Capture the cell that displays the provided text and extract its (x, y) central coordinate. 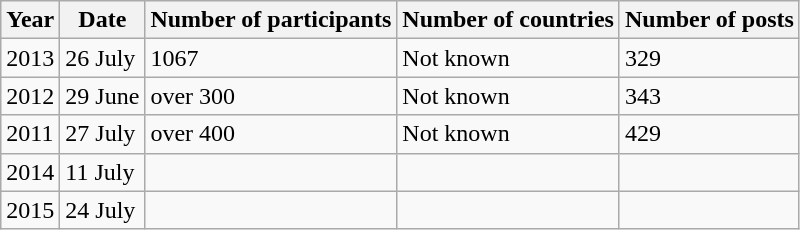
24 July (102, 210)
329 (709, 58)
over 300 (271, 96)
26 July (102, 58)
2011 (30, 134)
1067 (271, 58)
Year (30, 20)
429 (709, 134)
2014 (30, 172)
Number of participants (271, 20)
11 July (102, 172)
Date (102, 20)
2013 (30, 58)
29 June (102, 96)
2015 (30, 210)
Number of posts (709, 20)
2012 (30, 96)
over 400 (271, 134)
27 July (102, 134)
Number of countries (508, 20)
343 (709, 96)
